Output the (X, Y) coordinate of the center of the cell containing the given text.  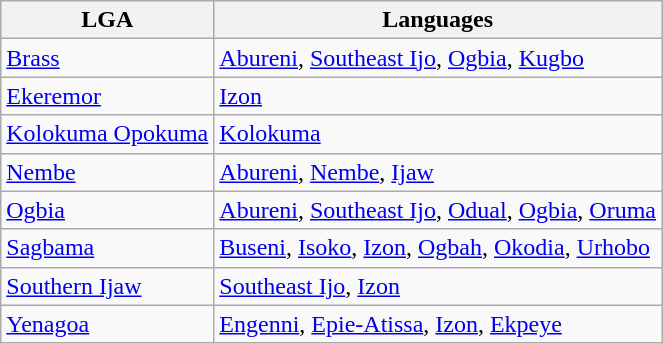
Buseni, Isoko, Izon, Ogbah, Okodia, Urhobo (438, 248)
Izon (438, 96)
Kolokuma (438, 134)
LGA (108, 20)
Nembe (108, 172)
Abureni, Southeast Ijo, Ogbia, Kugbo (438, 58)
Sagbama (108, 248)
Engenni, Epie-Atissa, Izon, Ekpeye (438, 324)
Southern Ijaw (108, 286)
Abureni, Southeast Ijo, Odual, Ogbia, Oruma (438, 210)
Yenagoa (108, 324)
Abureni, Nembe, Ijaw (438, 172)
Brass (108, 58)
Ogbia (108, 210)
Southeast Ijo, Izon (438, 286)
Ekeremor (108, 96)
Languages (438, 20)
Kolokuma Opokuma (108, 134)
